Output the (x, y) coordinate of the center of the cell containing the given text.  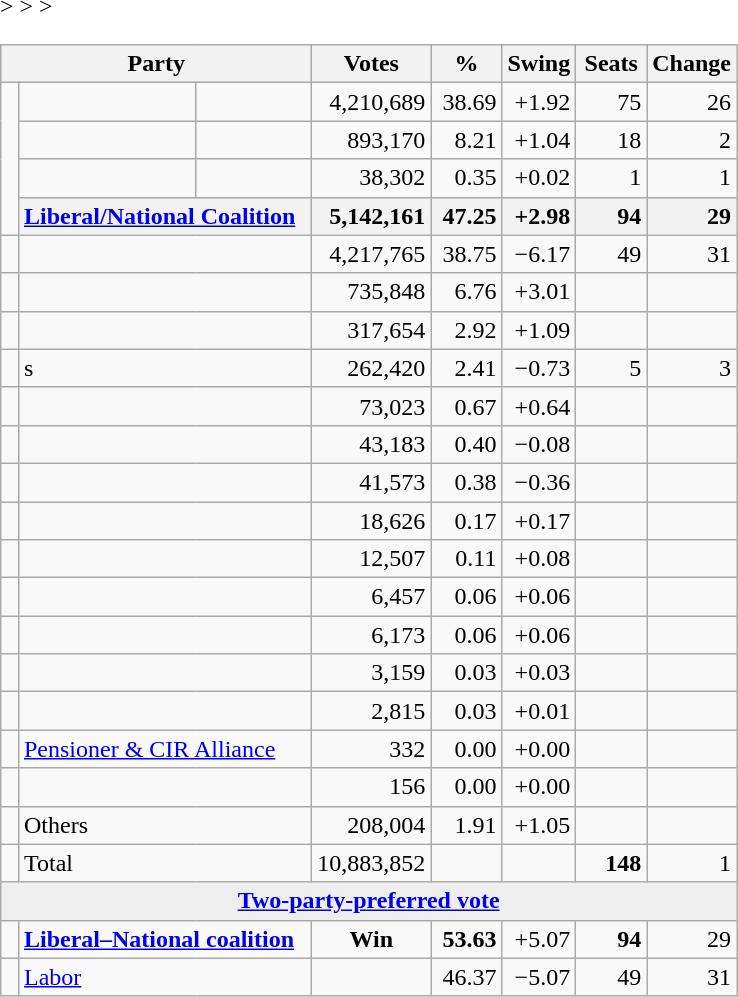
41,573 (372, 482)
+1.09 (539, 330)
+3.01 (539, 292)
38.75 (466, 254)
−5.07 (539, 977)
317,654 (372, 330)
18,626 (372, 521)
893,170 (372, 140)
% (466, 64)
208,004 (372, 825)
Change (692, 64)
2.92 (466, 330)
−0.08 (539, 444)
+1.92 (539, 102)
3 (692, 368)
10,883,852 (372, 863)
Others (164, 825)
+0.02 (539, 178)
−0.36 (539, 482)
2.41 (466, 368)
148 (612, 863)
73,023 (372, 406)
Labor (164, 977)
+2.98 (539, 216)
Win (372, 939)
0.67 (466, 406)
+0.17 (539, 521)
0.40 (466, 444)
Votes (372, 64)
735,848 (372, 292)
53.63 (466, 939)
262,420 (372, 368)
2 (692, 140)
47.25 (466, 216)
0.11 (466, 559)
−0.73 (539, 368)
4,210,689 (372, 102)
38,302 (372, 178)
+1.04 (539, 140)
Swing (539, 64)
156 (372, 787)
1.91 (466, 825)
6.76 (466, 292)
Liberal/National Coalition (164, 216)
8.21 (466, 140)
3,159 (372, 673)
+5.07 (539, 939)
−6.17 (539, 254)
Party (156, 64)
2,815 (372, 711)
Pensioner & CIR Alliance (164, 749)
0.38 (466, 482)
5,142,161 (372, 216)
18 (612, 140)
12,507 (372, 559)
332 (372, 749)
+0.03 (539, 673)
6,173 (372, 635)
46.37 (466, 977)
Liberal–National coalition (164, 939)
75 (612, 102)
4,217,765 (372, 254)
Seats (612, 64)
Two-party-preferred vote (369, 901)
+0.64 (539, 406)
Total (164, 863)
+0.08 (539, 559)
5 (612, 368)
+0.01 (539, 711)
43,183 (372, 444)
6,457 (372, 597)
26 (692, 102)
0.17 (466, 521)
s (164, 368)
0.35 (466, 178)
+1.05 (539, 825)
38.69 (466, 102)
